Capture the cell that displays the provided text and extract its (X, Y) central coordinate. 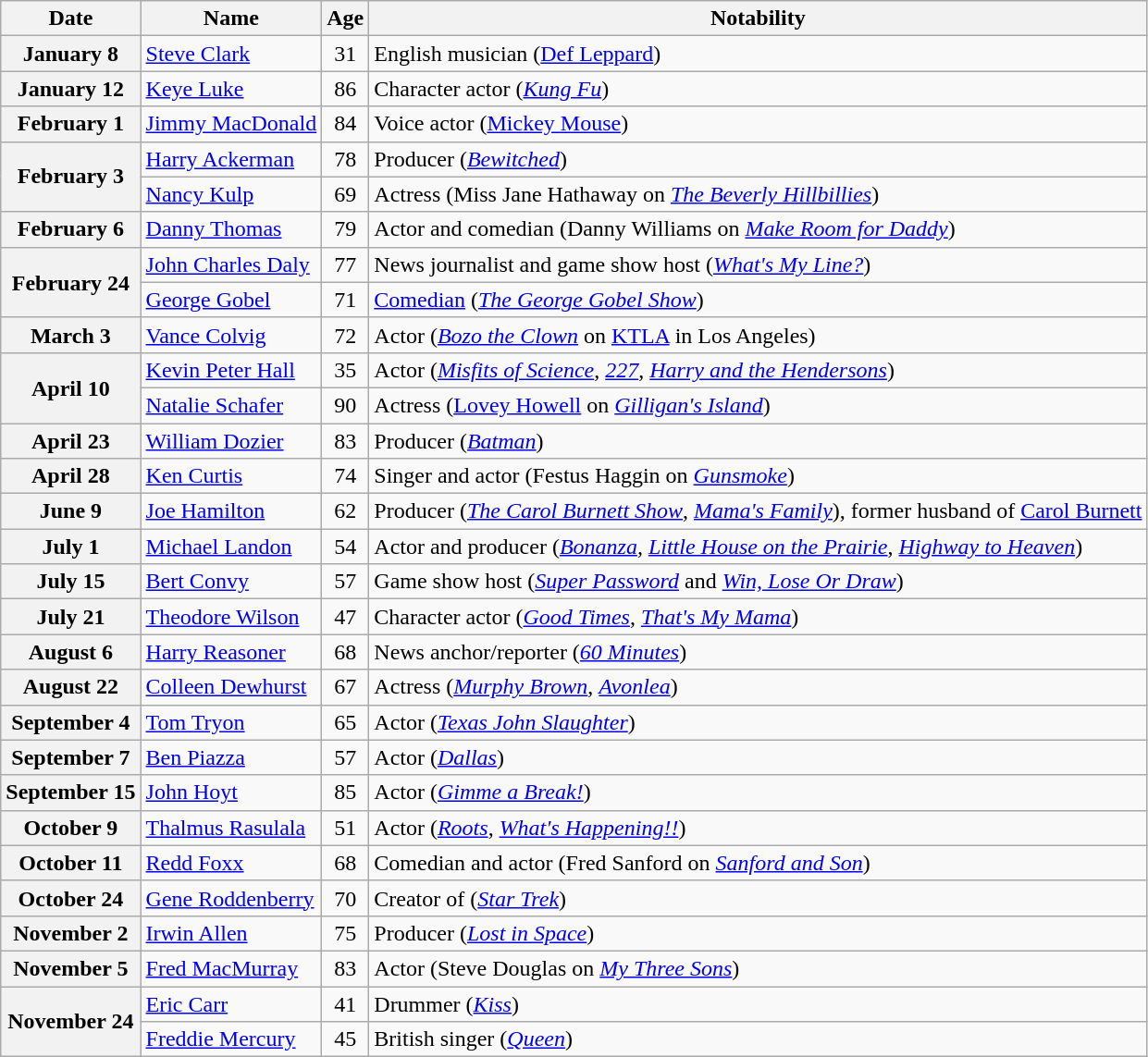
Date (70, 18)
Comedian (The George Gobel Show) (759, 300)
79 (346, 229)
Notability (759, 18)
July 15 (70, 582)
54 (346, 547)
67 (346, 687)
Actor (Roots, What's Happening!!) (759, 828)
41 (346, 1003)
69 (346, 194)
72 (346, 335)
Nancy Kulp (231, 194)
74 (346, 476)
Vance Colvig (231, 335)
Game show host (Super Password and Win, Lose Or Draw) (759, 582)
Eric Carr (231, 1003)
News anchor/reporter (60 Minutes) (759, 652)
November 2 (70, 933)
Theodore Wilson (231, 617)
Harry Reasoner (231, 652)
July 1 (70, 547)
August 6 (70, 652)
Colleen Dewhurst (231, 687)
February 1 (70, 124)
Gene Roddenberry (231, 898)
Ben Piazza (231, 757)
February 24 (70, 282)
Character actor (Good Times, That's My Mama) (759, 617)
Actress (Murphy Brown, Avonlea) (759, 687)
February 3 (70, 177)
31 (346, 54)
Steve Clark (231, 54)
April 10 (70, 387)
Natalie Schafer (231, 405)
John Hoyt (231, 793)
Irwin Allen (231, 933)
November 5 (70, 968)
78 (346, 159)
Joe Hamilton (231, 511)
Actor (Steve Douglas on My Three Sons) (759, 968)
Michael Landon (231, 547)
John Charles Daly (231, 264)
Thalmus Rasulala (231, 828)
Jimmy MacDonald (231, 124)
Harry Ackerman (231, 159)
June 9 (70, 511)
Redd Foxx (231, 863)
English musician (Def Leppard) (759, 54)
April 23 (70, 441)
Actress (Miss Jane Hathaway on The Beverly Hillbillies) (759, 194)
75 (346, 933)
71 (346, 300)
35 (346, 370)
British singer (Queen) (759, 1039)
Actor (Misfits of Science, 227, Harry and the Hendersons) (759, 370)
Actor (Gimme a Break!) (759, 793)
Kevin Peter Hall (231, 370)
November 24 (70, 1021)
September 15 (70, 793)
85 (346, 793)
Ken Curtis (231, 476)
News journalist and game show host (What's My Line?) (759, 264)
October 11 (70, 863)
March 3 (70, 335)
Fred MacMurray (231, 968)
Producer (Bewitched) (759, 159)
January 8 (70, 54)
August 22 (70, 687)
90 (346, 405)
Actor (Dallas) (759, 757)
Keye Luke (231, 89)
William Dozier (231, 441)
51 (346, 828)
86 (346, 89)
Tom Tryon (231, 722)
Producer (Batman) (759, 441)
Actor (Bozo the Clown on KTLA in Los Angeles) (759, 335)
Actress (Lovey Howell on Gilligan's Island) (759, 405)
Name (231, 18)
65 (346, 722)
77 (346, 264)
Creator of (Star Trek) (759, 898)
George Gobel (231, 300)
Bert Convy (231, 582)
Comedian and actor (Fred Sanford on Sanford and Son) (759, 863)
September 7 (70, 757)
Actor and producer (Bonanza, Little House on the Prairie, Highway to Heaven) (759, 547)
September 4 (70, 722)
Character actor (Kung Fu) (759, 89)
February 6 (70, 229)
84 (346, 124)
Actor and comedian (Danny Williams on Make Room for Daddy) (759, 229)
Freddie Mercury (231, 1039)
Age (346, 18)
62 (346, 511)
Actor (Texas John Slaughter) (759, 722)
Producer (Lost in Space) (759, 933)
October 9 (70, 828)
October 24 (70, 898)
Drummer (Kiss) (759, 1003)
70 (346, 898)
Voice actor (Mickey Mouse) (759, 124)
Danny Thomas (231, 229)
July 21 (70, 617)
47 (346, 617)
Producer (The Carol Burnett Show, Mama's Family), former husband of Carol Burnett (759, 511)
January 12 (70, 89)
April 28 (70, 476)
Singer and actor (Festus Haggin on Gunsmoke) (759, 476)
45 (346, 1039)
